Return (x, y) of the center of cell containing provided text 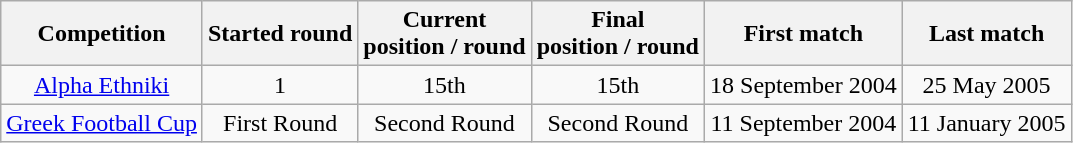
Greek Football Cup (102, 123)
Currentposition / round (444, 34)
25 May 2005 (986, 85)
18 September 2004 (804, 85)
Finalposition / round (618, 34)
1 (280, 85)
Competition (102, 34)
11 January 2005 (986, 123)
Last match (986, 34)
11 September 2004 (804, 123)
First Round (280, 123)
First match (804, 34)
Started round (280, 34)
Alpha Ethniki (102, 85)
